Determine the [X, Y] coordinate at the center of the cell enclosing the given text.  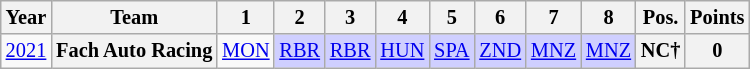
2 [299, 17]
8 [608, 17]
Team [134, 17]
ZND [500, 51]
HUN [402, 51]
0 [717, 51]
SPA [452, 51]
2021 [26, 51]
7 [554, 17]
4 [402, 17]
3 [350, 17]
1 [246, 17]
5 [452, 17]
Fach Auto Racing [134, 51]
6 [500, 17]
NC† [660, 51]
MON [246, 51]
Pos. [660, 17]
Points [717, 17]
Year [26, 17]
